Identify which cell holds the provided text, then report its [X, Y] central coordinate. 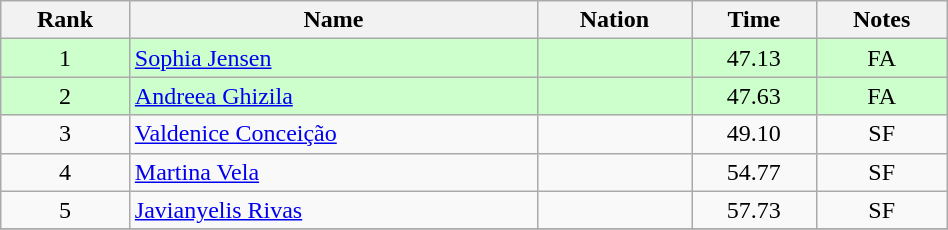
Sophia Jensen [333, 58]
Rank [66, 20]
Time [754, 20]
Martina Vela [333, 172]
47.13 [754, 58]
57.73 [754, 210]
54.77 [754, 172]
Valdenice Conceição [333, 134]
5 [66, 210]
Javianyelis Rivas [333, 210]
1 [66, 58]
Notes [882, 20]
2 [66, 96]
4 [66, 172]
49.10 [754, 134]
3 [66, 134]
47.63 [754, 96]
Andreea Ghizila [333, 96]
Name [333, 20]
Nation [614, 20]
